Extract the [x, y] coordinate from the center of the cell holding the provided text.  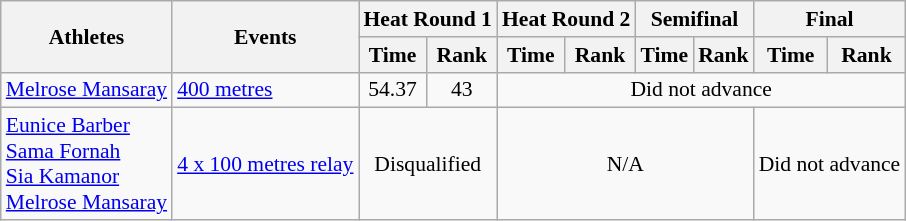
Events [265, 36]
Semifinal [694, 19]
Heat Round 2 [566, 19]
Eunice BarberSama FornahSia KamanorMelrose Mansaray [86, 164]
54.37 [392, 90]
Disqualified [427, 164]
Final [830, 19]
Melrose Mansaray [86, 90]
400 metres [265, 90]
43 [462, 90]
4 x 100 metres relay [265, 164]
Athletes [86, 36]
Heat Round 1 [427, 19]
N/A [626, 164]
